Detect which cell encompasses the target text, then output its (x, y) center coordinate. 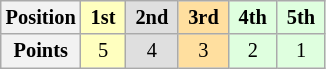
4th (253, 17)
Points (41, 51)
1st (104, 17)
2 (253, 51)
5th (301, 17)
Position (41, 17)
5 (104, 51)
1 (301, 51)
4 (152, 51)
3rd (203, 17)
3 (203, 51)
2nd (152, 17)
